From the cell containing the given text, extract its center point as [X, Y] coordinate. 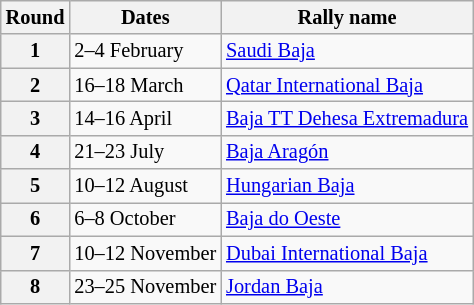
21–23 July [145, 152]
5 [36, 186]
Saudi Baja [347, 51]
Rally name [347, 17]
6–8 October [145, 219]
Baja do Oeste [347, 219]
Jordan Baja [347, 287]
6 [36, 219]
10–12 November [145, 253]
23–25 November [145, 287]
Baja Aragón [347, 152]
Qatar International Baja [347, 85]
4 [36, 152]
Dubai International Baja [347, 253]
Baja TT Dehesa Extremadura [347, 118]
2 [36, 85]
1 [36, 51]
7 [36, 253]
Dates [145, 17]
3 [36, 118]
Hungarian Baja [347, 186]
14–16 April [145, 118]
2–4 February [145, 51]
10–12 August [145, 186]
Round [36, 17]
16–18 March [145, 85]
8 [36, 287]
